Extract the [X, Y] coordinate from the center of the cell holding the provided text.  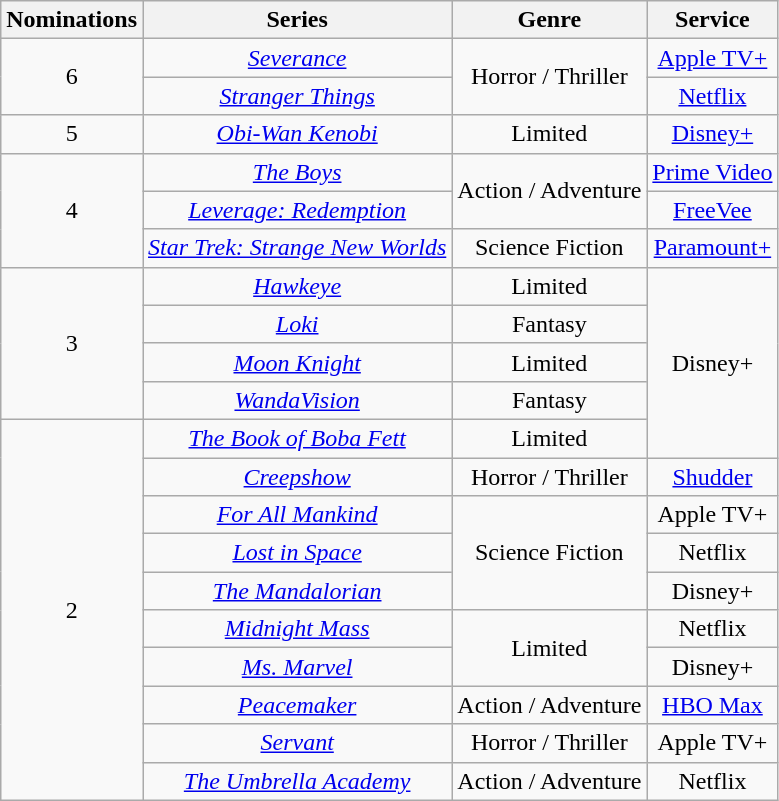
5 [72, 134]
4 [72, 210]
Ms. Marvel [296, 667]
Genre [550, 20]
WandaVision [296, 400]
Loki [296, 324]
The Book of Boba Fett [296, 438]
The Umbrella Academy [296, 781]
Shudder [712, 477]
Service [712, 20]
Stranger Things [296, 96]
Leverage: Redemption [296, 210]
2 [72, 610]
Moon Knight [296, 362]
3 [72, 343]
Hawkeye [296, 286]
FreeVee [712, 210]
Star Trek: Strange New Worlds [296, 248]
Nominations [72, 20]
HBO Max [712, 705]
The Mandalorian [296, 591]
Peacemaker [296, 705]
6 [72, 77]
Creepshow [296, 477]
For All Mankind [296, 515]
The Boys [296, 172]
Severance [296, 58]
Series [296, 20]
Lost in Space [296, 553]
Prime Video [712, 172]
Servant [296, 743]
Midnight Mass [296, 629]
Obi-Wan Kenobi [296, 134]
Paramount+ [712, 248]
